Provide the (x, y) coordinate of the cell's center where the given text is located.  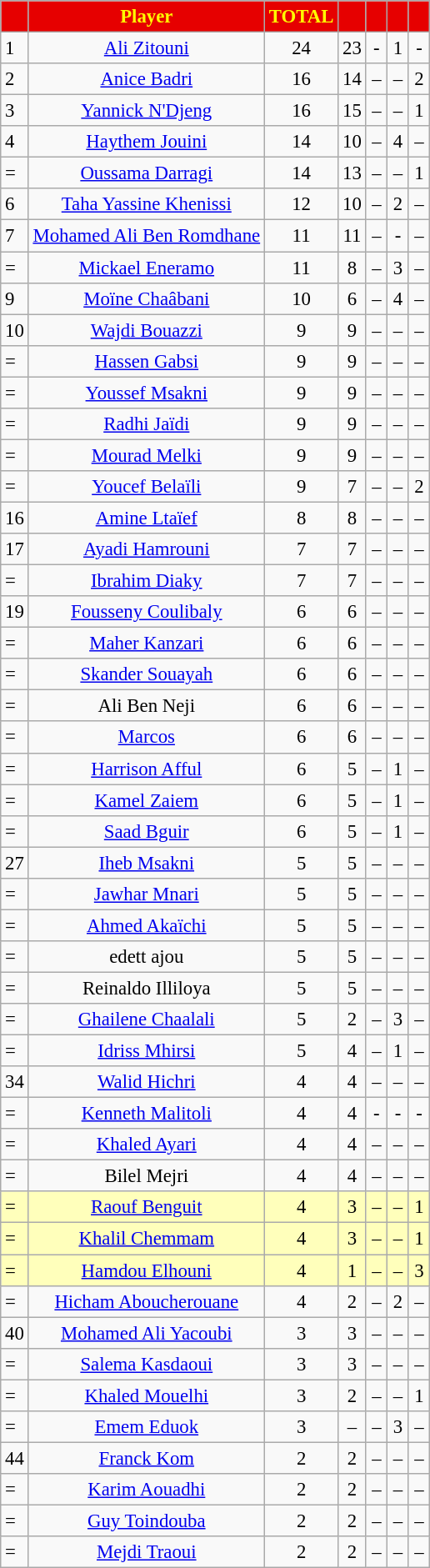
Mohamed Ali Yacoubi (147, 1333)
Karim Aouadhi (147, 1490)
Wajdi Bouazzi (147, 330)
13 (352, 173)
Marcos (147, 738)
Player (147, 17)
Franck Kom (147, 1458)
Fousseny Coulibaly (147, 612)
27 (15, 863)
15 (352, 111)
Oussama Darragi (147, 173)
Radhi Jaïdi (147, 424)
Hassen Gabsi (147, 361)
Mejdi Traoui (147, 1552)
40 (15, 1333)
Maher Kanzari (147, 644)
TOTAL (301, 17)
Ali Ben Neji (147, 706)
Mohamed Ali Ben Romdhane (147, 236)
Ali Zitouni (147, 48)
edett ajou (147, 957)
Mourad Melki (147, 455)
Ahmed Akaïchi (147, 925)
Reinaldo Illiloya (147, 988)
Hamdou Elhouni (147, 1270)
Youssef Msakni (147, 393)
Mickael Eneramo (147, 268)
34 (15, 1082)
Bilel Mejri (147, 1176)
24 (301, 48)
Jawhar Mnari (147, 894)
Khalil Chemmam (147, 1239)
Ghailene Chaalali (147, 1019)
Amine Ltaïef (147, 518)
Ayadi Hamrouni (147, 549)
Guy Toindouba (147, 1520)
Youcef Belaïli (147, 487)
Saad Bguir (147, 831)
Salema Kasdaoui (147, 1364)
12 (301, 204)
Ibrahim Diaky (147, 581)
Harrison Afful (147, 769)
Hicham Aboucherouane (147, 1301)
Skander Souayah (147, 674)
Walid Hichri (147, 1082)
Emem Eduok (147, 1427)
Yannick N'Djeng (147, 111)
Khaled Ayari (147, 1145)
Kamel Zaiem (147, 800)
44 (15, 1458)
Idriss Mhirsi (147, 1051)
Haythem Jouini (147, 142)
Kenneth Malitoli (147, 1114)
Anice Badri (147, 79)
19 (15, 612)
Iheb Msakni (147, 863)
Moïne Chaâbani (147, 298)
17 (15, 549)
23 (352, 48)
Taha Yassine Khenissi (147, 204)
Khaled Mouelhi (147, 1395)
Raouf Benguit (147, 1208)
